Find where the given text appears and provide that cell's center as (x, y) coordinate. 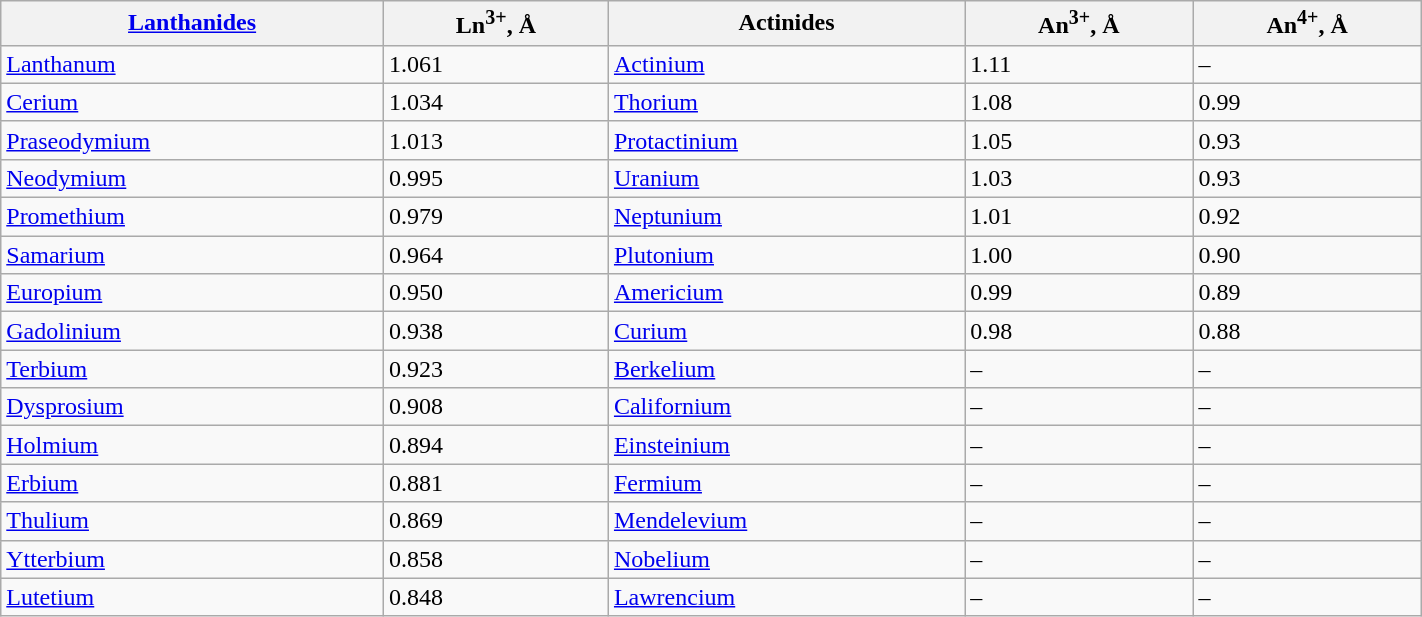
Actinides (786, 24)
Promethium (192, 217)
Mendelevium (786, 521)
Thulium (192, 521)
1.00 (1079, 255)
Holmium (192, 445)
Dysprosium (192, 407)
Lanthanum (192, 64)
1.03 (1079, 178)
0.964 (496, 255)
Lawrencium (786, 597)
Nobelium (786, 559)
1.11 (1079, 64)
Praseodymium (192, 140)
0.858 (496, 559)
Europium (192, 293)
1.034 (496, 102)
0.881 (496, 483)
Neodymium (192, 178)
Samarium (192, 255)
1.08 (1079, 102)
1.061 (496, 64)
0.98 (1079, 331)
0.950 (496, 293)
Ytterbium (192, 559)
An3+, Å (1079, 24)
0.90 (1307, 255)
Californium (786, 407)
0.89 (1307, 293)
1.013 (496, 140)
1.01 (1079, 217)
Berkelium (786, 369)
Uranium (786, 178)
Actinium (786, 64)
0.908 (496, 407)
Lutetium (192, 597)
Americium (786, 293)
Plutonium (786, 255)
Thorium (786, 102)
0.894 (496, 445)
Einsteinium (786, 445)
1.05 (1079, 140)
0.979 (496, 217)
Cerium (192, 102)
0.869 (496, 521)
An4+, Å (1307, 24)
Ln3+, Å (496, 24)
Gadolinium (192, 331)
0.995 (496, 178)
Curium (786, 331)
0.88 (1307, 331)
0.938 (496, 331)
0.848 (496, 597)
Lanthanides (192, 24)
Erbium (192, 483)
Terbium (192, 369)
Fermium (786, 483)
0.92 (1307, 217)
Protactinium (786, 140)
0.923 (496, 369)
Neptunium (786, 217)
